Find where the given text appears and provide that cell's center as [X, Y] coordinate. 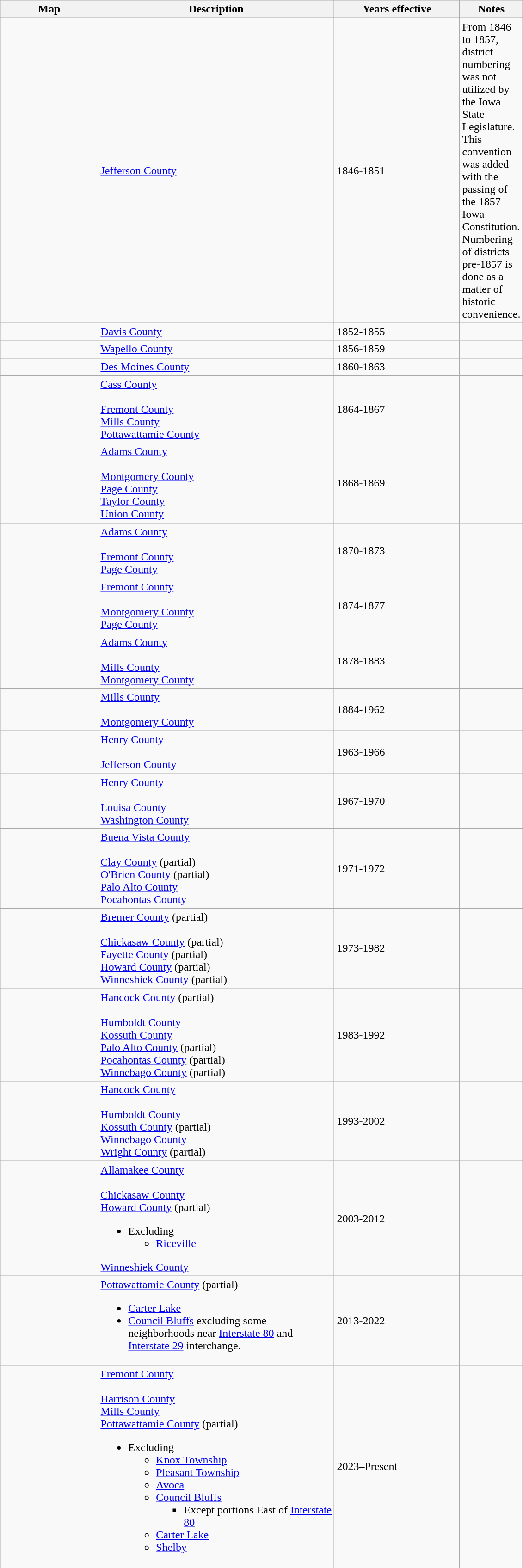
1860-1863 [397, 367]
Adams CountyMills County Montgomery County [216, 660]
1856-1859 [397, 349]
1963-1966 [397, 752]
2003-2012 [397, 1218]
1868-1869 [397, 483]
Henry CountyLouisa County Washington County [216, 801]
1884-1962 [397, 709]
Hancock County (partial)Humboldt County Kossuth County Palo Alto County (partial) Pocahontas County (partial) Winnebago County (partial) [216, 1035]
1874-1877 [397, 606]
Pottawattamie County (partial)Carter LakeCouncil Bluffs excluding some neighborhoods near Interstate 80 and Interstate 29 interchange. [216, 1321]
1983-1992 [397, 1035]
Description [216, 9]
Map [49, 9]
Wapello County [216, 349]
Allamakee CountyChickasaw County Howard County (partial)ExcludingRicevilleWinneshiek County [216, 1218]
1864-1867 [397, 409]
Years effective [397, 9]
1971-1972 [397, 868]
Cass CountyFremont CountyMills County Pottawattamie County [216, 409]
2023–Present [397, 1467]
Jefferson County [216, 170]
Bremer County (partial)Chickasaw County (partial) Fayette County (partial) Howard County (partial) Winneshiek County (partial) [216, 949]
1870-1873 [397, 550]
Hancock County Humboldt County Kossuth County (partial) Winnebago County Wright County (partial) [216, 1121]
Notes [491, 9]
Henry CountyJefferson County [216, 752]
Des Moines County [216, 367]
1993-2002 [397, 1121]
Mills CountyMontgomery County [216, 709]
Adams CountyFremont County Page County [216, 550]
1846-1851 [397, 170]
Davis County [216, 332]
Adams CountyMontgomery County Page County Taylor County Union County [216, 483]
1967-1970 [397, 801]
2013-2022 [397, 1321]
1852-1855 [397, 332]
1973-1982 [397, 949]
1878-1883 [397, 660]
Buena Vista CountyClay County (partial) O'Brien County (partial) Palo Alto County Pocahontas County [216, 868]
Fremont CountyMontgomery County Page County [216, 606]
